For the text-containing cell, return its midpoint in (x, y) coordinate format. 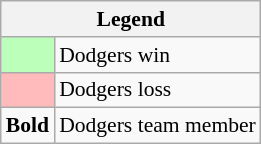
Dodgers team member (158, 126)
Legend (131, 19)
Dodgers loss (158, 90)
Bold (28, 126)
Dodgers win (158, 55)
